Identify which cell holds the provided text, then report its (X, Y) central coordinate. 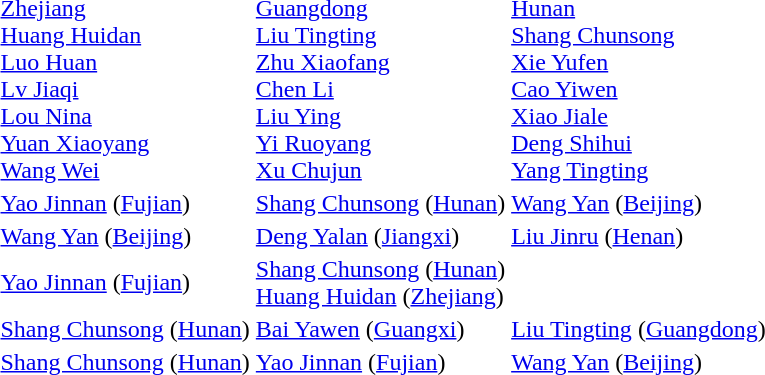
Deng Yalan (Jiangxi) (380, 236)
Shang Chunsong (Hunan) Huang Huidan (Zhejiang) (380, 282)
Shang Chunsong (Hunan) (380, 203)
Bai Yawen (Guangxi) (380, 329)
